Output the [x, y] coordinate of the center of the cell containing the given text.  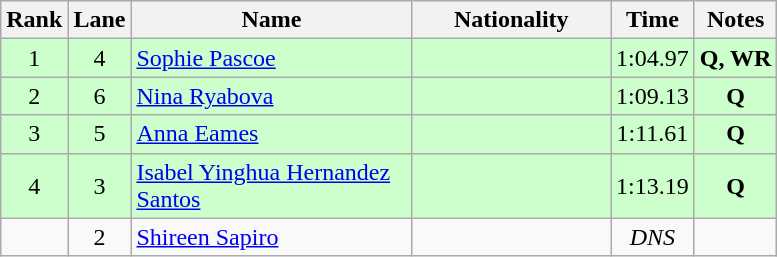
Name [272, 20]
1:04.97 [653, 58]
Anna Eames [272, 134]
Notes [736, 20]
Nationality [512, 20]
Sophie Pascoe [272, 58]
Lane [100, 20]
1:13.19 [653, 186]
5 [100, 134]
Time [653, 20]
1:11.61 [653, 134]
1 [34, 58]
Shireen Sapiro [272, 237]
DNS [653, 237]
Q, WR [736, 58]
6 [100, 96]
Isabel Yinghua Hernandez Santos [272, 186]
Rank [34, 20]
1:09.13 [653, 96]
Nina Ryabova [272, 96]
